Pinpoint the cell where the given text exists, returning its [x, y] midpoint coordinate. 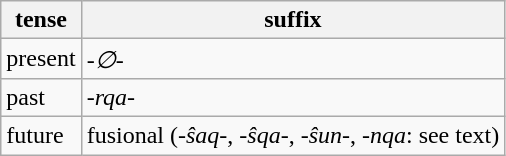
-rqa- [293, 97]
suffix [293, 20]
tense [41, 20]
-∅- [293, 59]
future [41, 135]
fusional (-ŝaq-, -ŝqa-, -ŝun-, -nqa: see text) [293, 135]
past [41, 97]
present [41, 59]
